Provide the [X, Y] coordinate of the cell's center where the given text is located.  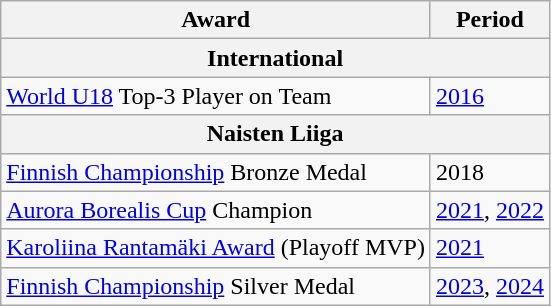
Karoliina Rantamäki Award (Playoff MVP) [216, 248]
Naisten Liiga [276, 134]
2021 [490, 248]
2018 [490, 172]
2016 [490, 96]
International [276, 58]
Finnish Championship Silver Medal [216, 286]
2023, 2024 [490, 286]
Award [216, 20]
Finnish Championship Bronze Medal [216, 172]
Period [490, 20]
2021, 2022 [490, 210]
Aurora Borealis Cup Champion [216, 210]
World U18 Top-3 Player on Team [216, 96]
